Scan for the cell matching the given text and deliver its [x, y] coordinate at center. 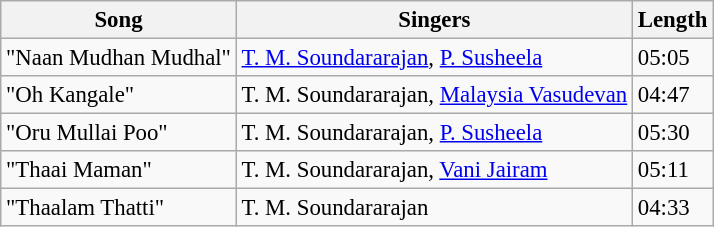
"Thaai Maman" [118, 170]
"Oh Kangale" [118, 95]
04:47 [673, 95]
"Thaalam Thatti" [118, 208]
T. M. Soundararajan, Vani Jairam [434, 170]
05:05 [673, 58]
Song [118, 20]
"Oru Mullai Poo" [118, 133]
05:30 [673, 133]
05:11 [673, 170]
T. M. Soundararajan, Malaysia Vasudevan [434, 95]
T. M. Soundararajan [434, 208]
Singers [434, 20]
Length [673, 20]
"Naan Mudhan Mudhal" [118, 58]
04:33 [673, 208]
